Pinpoint the cell where the given text exists, returning its (X, Y) midpoint coordinate. 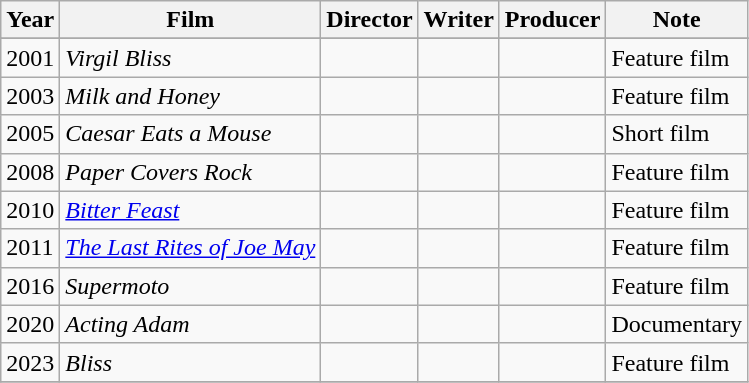
2020 (30, 324)
Bitter Feast (190, 210)
2008 (30, 172)
2016 (30, 286)
2001 (30, 58)
The Last Rites of Joe May (190, 248)
Director (370, 20)
Caesar Eats a Mouse (190, 134)
Supermoto (190, 286)
2023 (30, 362)
Writer (458, 20)
Bliss (190, 362)
Documentary (677, 324)
2011 (30, 248)
Milk and Honey (190, 96)
2003 (30, 96)
2010 (30, 210)
Paper Covers Rock (190, 172)
2005 (30, 134)
Film (190, 20)
Producer (552, 20)
Virgil Bliss (190, 58)
Acting Adam (190, 324)
Note (677, 20)
Short film (677, 134)
Year (30, 20)
